Pinpoint the cell where the given text exists, returning its [X, Y] midpoint coordinate. 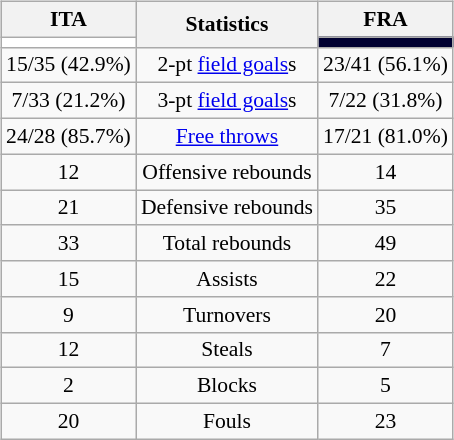
Blocks [227, 386]
35 [386, 208]
2 [68, 386]
ITA [68, 19]
7 [386, 350]
17/21 (81.0%) [386, 136]
Defensive rebounds [227, 208]
21 [68, 208]
Free throws [227, 136]
49 [386, 243]
23 [386, 421]
Turnovers [227, 314]
2-pt field goalss [227, 65]
Statistics [227, 24]
15/35 (42.9%) [68, 65]
3-pt field goalss [227, 101]
Fouls [227, 421]
15 [68, 279]
14 [386, 172]
7/22 (31.8%) [386, 101]
24/28 (85.7%) [68, 136]
22 [386, 279]
33 [68, 243]
9 [68, 314]
23/41 (56.1%) [386, 65]
5 [386, 386]
Offensive rebounds [227, 172]
Steals [227, 350]
7/33 (21.2%) [68, 101]
Total rebounds [227, 243]
FRA [386, 19]
Assists [227, 279]
